Return the [X, Y] coordinate for the center point of the cell that contains the specified text.  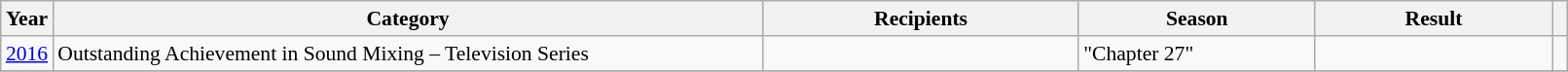
Category [408, 18]
Year [27, 18]
2016 [27, 54]
Season [1197, 18]
"Chapter 27" [1197, 54]
Result [1433, 18]
Recipients [921, 18]
Outstanding Achievement in Sound Mixing – Television Series [408, 54]
